Extract the [X, Y] coordinate from the center of the cell holding the provided text.  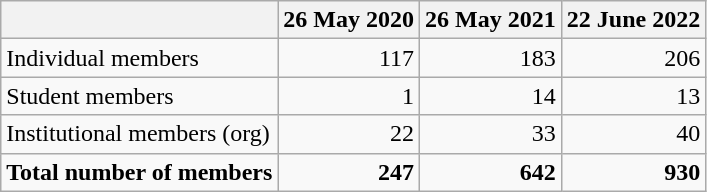
183 [491, 58]
14 [491, 96]
Individual members [140, 58]
117 [349, 58]
642 [491, 172]
26 May 2020 [349, 20]
22 [349, 134]
26 May 2021 [491, 20]
1 [349, 96]
Total number of members [140, 172]
206 [633, 58]
Student members [140, 96]
40 [633, 134]
247 [349, 172]
33 [491, 134]
22 June 2022 [633, 20]
930 [633, 172]
13 [633, 96]
Institutional members (org) [140, 134]
